Pinpoint the cell where the given text exists, returning its [x, y] midpoint coordinate. 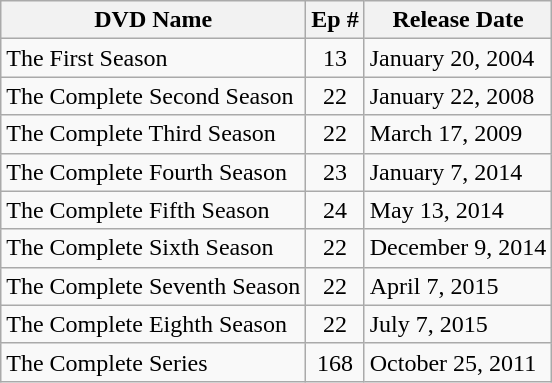
July 7, 2015 [458, 324]
13 [335, 58]
Ep # [335, 20]
January 7, 2014 [458, 172]
168 [335, 362]
The Complete Series [154, 362]
24 [335, 210]
December 9, 2014 [458, 248]
The Complete Third Season [154, 134]
May 13, 2014 [458, 210]
The Complete Second Season [154, 96]
April 7, 2015 [458, 286]
March 17, 2009 [458, 134]
The Complete Fourth Season [154, 172]
DVD Name [154, 20]
October 25, 2011 [458, 362]
The Complete Eighth Season [154, 324]
Release Date [458, 20]
The Complete Sixth Season [154, 248]
The First Season [154, 58]
January 22, 2008 [458, 96]
The Complete Fifth Season [154, 210]
23 [335, 172]
The Complete Seventh Season [154, 286]
January 20, 2004 [458, 58]
